Capture the cell that displays the provided text and extract its (X, Y) central coordinate. 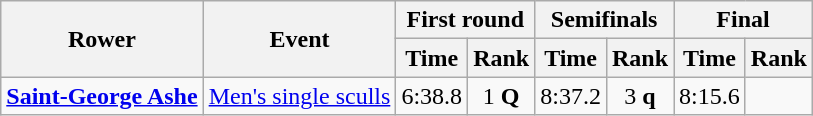
1 Q (502, 96)
Saint-George Ashe (102, 96)
3 q (640, 96)
6:38.8 (432, 96)
Rower (102, 39)
Final (744, 20)
Event (300, 39)
8:15.6 (710, 96)
Men's single sculls (300, 96)
8:37.2 (571, 96)
Semifinals (604, 20)
First round (466, 20)
